Capture the cell that displays the provided text and extract its (x, y) central coordinate. 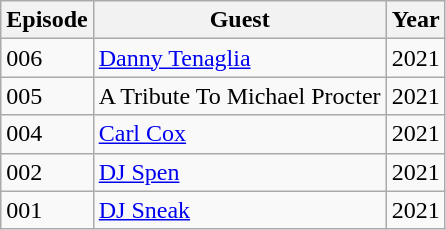
002 (47, 172)
006 (47, 58)
Year (416, 20)
DJ Spen (240, 172)
001 (47, 210)
Danny Tenaglia (240, 58)
DJ Sneak (240, 210)
Carl Cox (240, 134)
005 (47, 96)
Guest (240, 20)
Episode (47, 20)
004 (47, 134)
A Tribute To Michael Procter (240, 96)
